Return the (x, y) coordinate for the center point of the cell that contains the specified text.  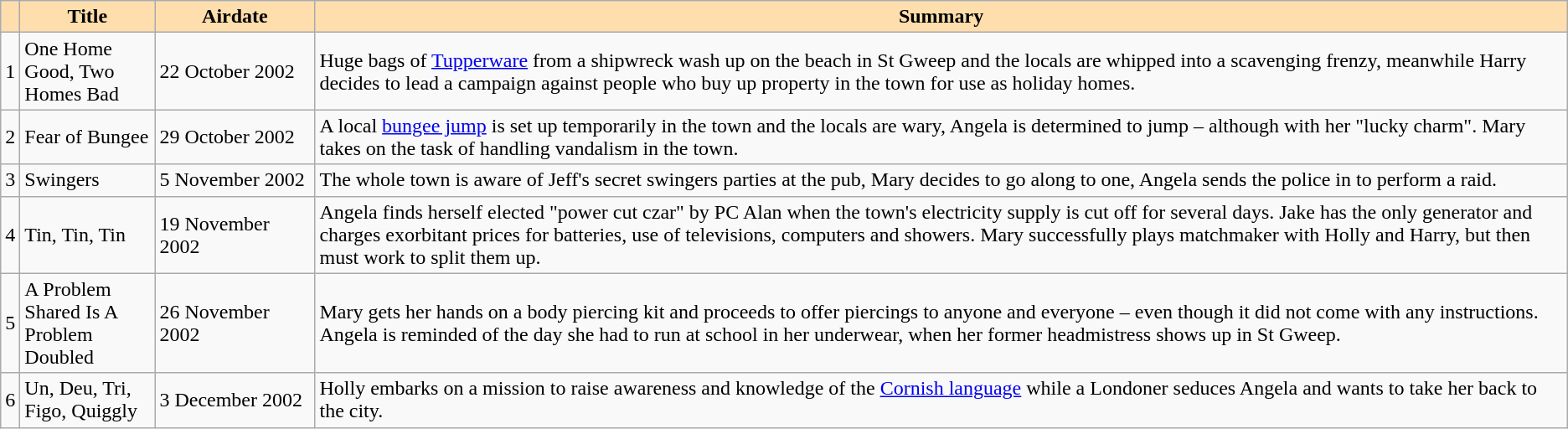
One Home Good, Two Homes Bad (87, 71)
The whole town is aware of Jeff's secret swingers parties at the pub, Mary decides to go along to one, Angela sends the police in to perform a raid. (941, 180)
19 November 2002 (235, 235)
26 November 2002 (235, 323)
Tin, Tin, Tin (87, 235)
29 October 2002 (235, 137)
Fear of Bungee (87, 137)
5 (10, 323)
Summary (941, 17)
5 November 2002 (235, 180)
Un, Deu, Tri, Figo, Quiggly (87, 401)
Swingers (87, 180)
Title (87, 17)
3 (10, 180)
4 (10, 235)
1 (10, 71)
3 December 2002 (235, 401)
Airdate (235, 17)
22 October 2002 (235, 71)
6 (10, 401)
A Problem Shared Is A Problem Doubled (87, 323)
2 (10, 137)
